Return the (x, y) coordinate for the center point of the cell that contains the specified text.  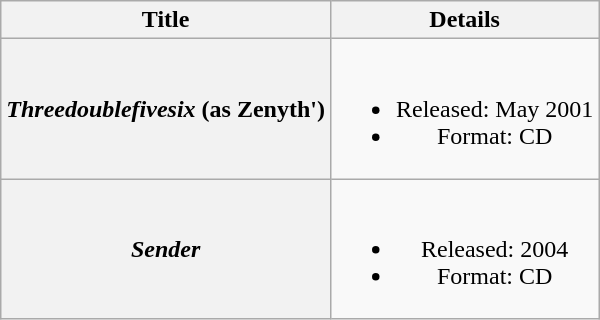
Sender (166, 249)
Released: May 2001Format: CD (464, 109)
Details (464, 20)
Title (166, 20)
Threedoublefivesix (as Zenyth') (166, 109)
Released: 2004Format: CD (464, 249)
